Scan for the cell matching the given text and deliver its (x, y) coordinate at center. 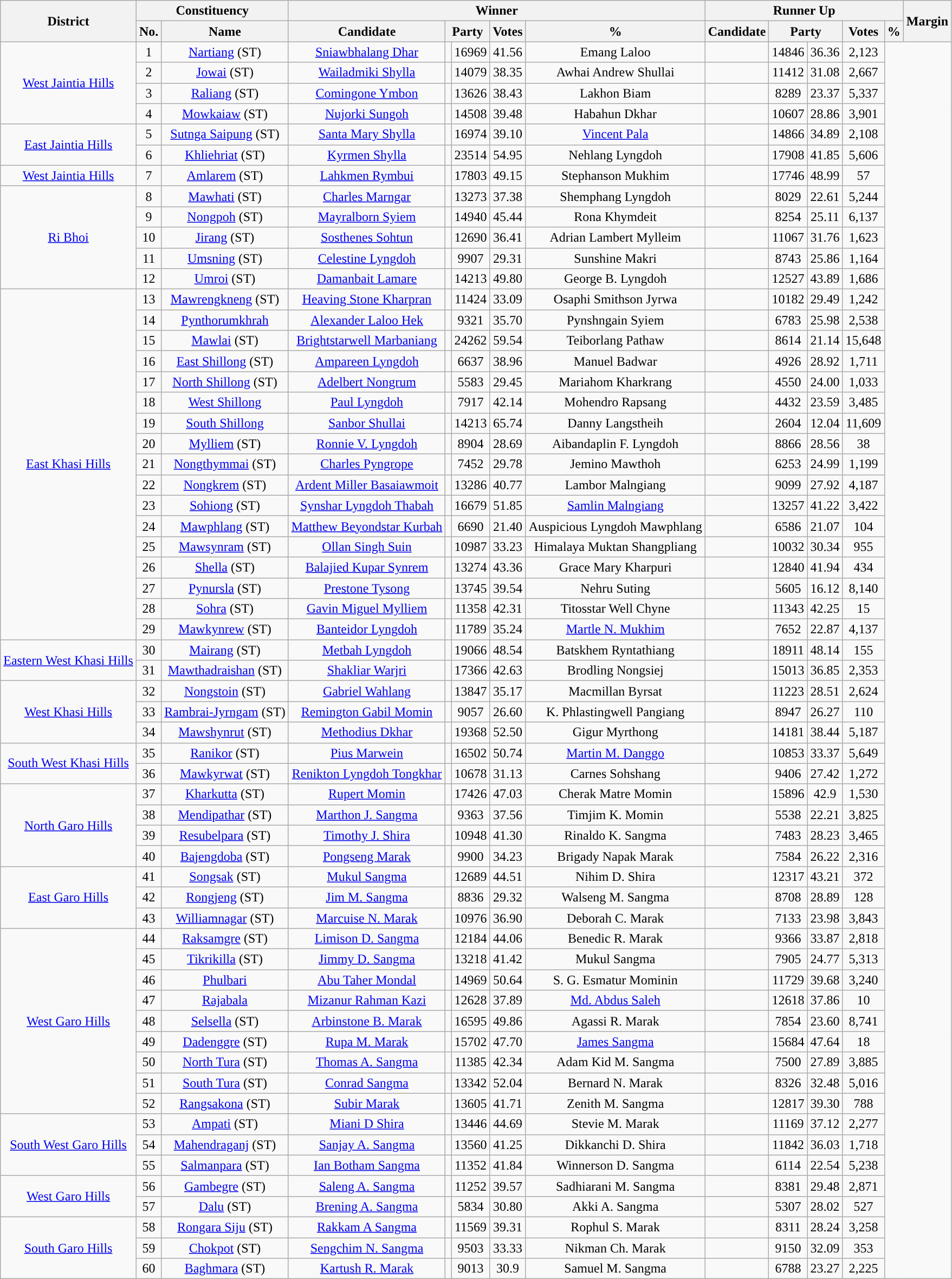
42.9 (825, 794)
12840 (788, 567)
10976 (470, 918)
58 (148, 1227)
43.36 (508, 567)
1,711 (864, 361)
6783 (788, 320)
44.51 (508, 877)
34.23 (508, 856)
16502 (470, 753)
Mohendro Rapsang (616, 402)
2,123 (864, 52)
Nartiang (ST) (225, 52)
Akki A. Sangma (616, 1206)
16595 (470, 1021)
37.89 (508, 1001)
East Khasi Hills (68, 465)
15013 (788, 671)
10987 (470, 547)
South Shillong (225, 423)
42.25 (825, 609)
South Tura (ST) (225, 1083)
19 (148, 423)
2,353 (864, 671)
8029 (788, 196)
Mawlai (ST) (225, 341)
1,718 (864, 1145)
Samuel M. Sangma (616, 1269)
19368 (470, 732)
11252 (470, 1186)
13257 (788, 505)
Shakliar Warjri (367, 671)
9321 (470, 320)
Brodling Nongsiej (616, 671)
Name (225, 31)
49.86 (508, 1021)
4,187 (864, 485)
5834 (470, 1206)
6 (148, 155)
Banteidor Lyngdoh (367, 629)
28.51 (825, 691)
Sohiong (ST) (225, 505)
Adrian Lambert Mylleim (616, 237)
George B. Lyngdoh (616, 279)
23.37 (825, 93)
15684 (788, 1042)
Stephanson Mukhim (616, 176)
15,648 (864, 341)
Miani D Shira (367, 1124)
7500 (788, 1062)
Deborah C. Marak (616, 918)
Nihim D. Shira (616, 877)
14508 (470, 114)
37.38 (508, 196)
13446 (470, 1124)
13286 (470, 485)
Sniawbhalang Dhar (367, 52)
Thomas A. Sangma (367, 1062)
Marthon J. Sangma (367, 815)
8947 (788, 712)
23.59 (825, 402)
10032 (788, 547)
23.98 (825, 918)
25.86 (825, 258)
5605 (788, 588)
45.44 (508, 217)
Adam Kid M. Sangma (616, 1062)
50.64 (508, 980)
372 (864, 877)
Sunshine Makri (616, 258)
51.85 (508, 505)
6586 (788, 526)
12184 (470, 939)
8 (148, 196)
Mariahom Kharkrang (616, 382)
Umroi (ST) (225, 279)
Constituency (212, 11)
44 (148, 939)
5,238 (864, 1165)
24.00 (825, 382)
Agassi R. Marak (616, 1021)
41.22 (825, 505)
5,244 (864, 196)
Raksamgre (ST) (225, 939)
Umsning (ST) (225, 258)
Manuel Badwar (616, 361)
13274 (470, 567)
8743 (788, 258)
12527 (788, 279)
6637 (470, 361)
8614 (788, 341)
353 (864, 1248)
Dadenggre (ST) (225, 1042)
17803 (470, 176)
10607 (788, 114)
9366 (788, 939)
13605 (470, 1103)
Timjim K. Momin (616, 815)
Celestine Lyngdoh (367, 258)
42.34 (508, 1062)
Stevie M. Marak (616, 1124)
39.68 (825, 980)
30 (148, 650)
5 (148, 134)
North Garo Hills (68, 825)
10678 (470, 774)
17426 (470, 794)
Rinaldo K. Sangma (616, 835)
Ranikor (ST) (225, 753)
Kharkutta (ST) (225, 794)
46 (148, 980)
Mawrengkneng (ST) (225, 300)
Brening A. Sangma (367, 1206)
10853 (788, 753)
22 (148, 485)
7 (148, 176)
Eastern West Khasi Hills (68, 660)
41.84 (508, 1165)
Dikkanchi D. Shira (616, 1145)
11,609 (864, 423)
12690 (470, 237)
11729 (788, 980)
1,033 (864, 382)
36.03 (825, 1145)
9503 (470, 1248)
5538 (788, 815)
Jirang (ST) (225, 237)
Sohra (ST) (225, 609)
33.87 (825, 939)
Remington Gabil Momin (367, 712)
53 (148, 1124)
11067 (788, 237)
39.10 (508, 134)
Mawphlang (ST) (225, 526)
5,649 (864, 753)
41.56 (508, 52)
41.25 (508, 1145)
39.30 (825, 1103)
65.74 (508, 423)
32 (148, 691)
9907 (470, 258)
104 (864, 526)
Titosstar Well Chyne (616, 609)
3,825 (864, 815)
39.54 (508, 588)
Rupa M. Marak (367, 1042)
Macmillan Byrsat (616, 691)
K. Phlastingwell Pangiang (616, 712)
7584 (788, 856)
Balajied Kupar Synrem (367, 567)
42.63 (508, 671)
Sanbor Shullai (367, 423)
Mawkyrwat (ST) (225, 774)
7452 (470, 464)
29.48 (825, 1186)
11169 (788, 1124)
South West Garo Hills (68, 1145)
25 (148, 547)
17 (148, 382)
Nongkrem (ST) (225, 485)
Charles Marngar (367, 196)
9406 (788, 774)
13273 (470, 196)
2,225 (864, 1269)
24.77 (825, 959)
Brigady Napak Marak (616, 856)
41 (148, 877)
6788 (788, 1269)
42 (148, 897)
9363 (470, 815)
Damanbait Lamare (367, 279)
26.27 (825, 712)
8904 (470, 444)
8326 (788, 1083)
28.56 (825, 444)
33.09 (508, 300)
Samlin Malngiang (616, 505)
Margin (927, 21)
24 (148, 526)
30.80 (508, 1206)
Rongjeng (ST) (225, 897)
Prestone Tysong (367, 588)
14866 (788, 134)
Mawsynram (ST) (225, 547)
Walseng M. Sangma (616, 897)
Teiborlang Pathaw (616, 341)
30.9 (508, 1269)
Rangsakona (ST) (225, 1103)
Limison D. Sangma (367, 939)
District (68, 21)
Jim M. Sangma (367, 897)
11424 (470, 300)
Sutnga Saipung (ST) (225, 134)
155 (864, 650)
18911 (788, 650)
47.64 (825, 1042)
Ri Bhoi (68, 237)
8866 (788, 444)
40.77 (508, 485)
23.60 (825, 1021)
Rambrai-Jyrngam (ST) (225, 712)
Marcuise N. Marak (367, 918)
Nikman Ch. Marak (616, 1248)
15702 (470, 1042)
26.22 (825, 856)
Jowai (ST) (225, 73)
11385 (470, 1062)
21.40 (508, 526)
27 (148, 588)
5,187 (864, 732)
955 (864, 547)
13 (148, 300)
Danny Langstheih (616, 423)
28.89 (825, 897)
6253 (788, 464)
13342 (470, 1083)
12628 (470, 1001)
32.48 (825, 1083)
2604 (788, 423)
8311 (788, 1227)
Lambor Malngiang (616, 485)
28.23 (825, 835)
Brightstarwell Marbaniang (367, 341)
East Garo Hills (68, 897)
15896 (788, 794)
48 (148, 1021)
6114 (788, 1165)
9 (148, 217)
8289 (788, 93)
Mizanur Rahman Kazi (367, 1001)
28 (148, 609)
16974 (470, 134)
28.24 (825, 1227)
West Khasi Hills (68, 712)
Nongthymmai (ST) (225, 464)
36.90 (508, 918)
Ronnie V. Lyngdoh (367, 444)
Phulbari (225, 980)
Amlarem (ST) (225, 176)
54 (148, 1145)
Selsella (ST) (225, 1021)
11 (148, 258)
10182 (788, 300)
Mahendraganj (ST) (225, 1145)
54.95 (508, 155)
Arbinstone B. Marak (367, 1021)
Ian Botham Sangma (367, 1165)
52 (148, 1103)
Rophul S. Marak (616, 1227)
9099 (788, 485)
14846 (788, 52)
Ampati (ST) (225, 1124)
North Tura (ST) (225, 1062)
Williamnagar (ST) (225, 918)
28.02 (825, 1206)
Chokpot (ST) (225, 1248)
37.86 (825, 1001)
Ampareen Lyngdoh (367, 361)
11789 (470, 629)
Habahun Dkhar (616, 114)
Pius Marwein (367, 753)
20 (148, 444)
1,530 (864, 794)
Kartush R. Marak (367, 1269)
128 (864, 897)
21 (148, 464)
Aibandaplin F. Lyngdoh (616, 444)
5,606 (864, 155)
9013 (470, 1269)
38.35 (508, 73)
14969 (470, 980)
Pongseng Marak (367, 856)
Mawhati (ST) (225, 196)
3,901 (864, 114)
Jimmy D. Sangma (367, 959)
17746 (788, 176)
1,164 (864, 258)
Resubelpara (ST) (225, 835)
33 (148, 712)
25.98 (825, 320)
3,843 (864, 918)
13745 (470, 588)
434 (864, 567)
7917 (470, 402)
Shella (ST) (225, 567)
24.99 (825, 464)
Martle N. Mukhim (616, 629)
South West Khasi Hills (68, 763)
Heaving Stone Kharpran (367, 300)
27.42 (825, 774)
1,242 (864, 300)
Nujorki Sungoh (367, 114)
S. G. Esmatur Mominin (616, 980)
Jemino Mawthoh (616, 464)
Saleng A. Sangma (367, 1186)
3,240 (864, 980)
48.14 (825, 650)
11842 (788, 1145)
42.31 (508, 609)
23 (148, 505)
Sengchim N. Sangma (367, 1248)
Mowkaiaw (ST) (225, 114)
Khliehriat (ST) (225, 155)
38.44 (825, 732)
22.21 (825, 815)
49 (148, 1042)
Martin M. Danggo (616, 753)
28.92 (825, 361)
Rakkam A Sangma (367, 1227)
8,140 (864, 588)
Ollan Singh Suin (367, 547)
38.43 (508, 93)
3,465 (864, 835)
36 (148, 774)
37.56 (508, 815)
Baghmara (ST) (225, 1269)
17908 (788, 155)
Shemphang Lyngdoh (616, 196)
31.13 (508, 774)
1,199 (864, 464)
5,016 (864, 1083)
12689 (470, 877)
3 (148, 93)
Emang Laloo (616, 52)
Synshar Lyngdoh Thabah (367, 505)
1,686 (864, 279)
14181 (788, 732)
5307 (788, 1206)
5,337 (864, 93)
41.94 (825, 567)
2,316 (864, 856)
28.69 (508, 444)
36.36 (825, 52)
Pynshngain Syiem (616, 320)
East Jaintia Hills (68, 145)
13626 (470, 93)
Bajengdoba (ST) (225, 856)
110 (864, 712)
Pynursla (ST) (225, 588)
527 (864, 1206)
29.78 (508, 464)
10948 (470, 835)
13560 (470, 1145)
Rupert Momin (367, 794)
Lahkmen Rymbui (367, 176)
4 (148, 114)
33.23 (508, 547)
Adelbert Nongrum (367, 382)
23514 (470, 155)
Nongpoh (ST) (225, 217)
48.54 (508, 650)
Wailadmiki Shylla (367, 73)
2,624 (864, 691)
Gabriel Wahlang (367, 691)
Tikrikilla (ST) (225, 959)
2,538 (864, 320)
5583 (470, 382)
12817 (788, 1103)
50.74 (508, 753)
12 (148, 279)
12618 (788, 1001)
28.86 (825, 114)
Subir Marak (367, 1103)
22.54 (825, 1165)
25.11 (825, 217)
Mawkynrew (ST) (225, 629)
40 (148, 856)
Nongstoin (ST) (225, 691)
Cherak Matre Momin (616, 794)
James Sangma (616, 1042)
47.70 (508, 1042)
12.04 (825, 423)
14940 (470, 217)
11569 (470, 1227)
50 (148, 1062)
3,422 (864, 505)
No. (148, 31)
Vincent Pala (616, 134)
29.49 (825, 300)
Runner Up (804, 11)
30.34 (825, 547)
Ardent Miller Basaiawmoit (367, 485)
4,137 (864, 629)
11412 (788, 73)
8381 (788, 1186)
6690 (470, 526)
Metbah Lyngdoh (367, 650)
South Garo Hills (68, 1248)
Grace Mary Kharpuri (616, 567)
34 (148, 732)
47 (148, 1001)
Dalu (ST) (225, 1206)
24262 (470, 341)
14079 (470, 73)
8,741 (864, 1021)
788 (864, 1103)
Auspicious Lyngdoh Mawphlang (616, 526)
Sadhiarani M. Sangma (616, 1186)
22.61 (825, 196)
1,623 (864, 237)
Winner (496, 11)
Mendipathar (ST) (225, 815)
11223 (788, 691)
36.85 (825, 671)
Gavin Miguel Mylliem (367, 609)
Paul Lyngdoh (367, 402)
8708 (788, 897)
32.09 (825, 1248)
Gigur Myrthong (616, 732)
Osaphi Smithson Jyrwa (616, 300)
26 (148, 567)
45 (148, 959)
7854 (788, 1021)
35.70 (508, 320)
Benedic R. Marak (616, 939)
39 (148, 835)
16679 (470, 505)
29.45 (508, 382)
Comingone Ymbon (367, 93)
60 (148, 1269)
Sanjay A. Sangma (367, 1145)
4432 (788, 402)
37.12 (825, 1124)
38.96 (508, 361)
11352 (470, 1165)
22.87 (825, 629)
33.33 (508, 1248)
29.32 (508, 897)
Matthew Beyondstar Kurbah (367, 526)
4550 (788, 382)
36.41 (508, 237)
Lakhon Biam (616, 93)
Zenith M. Sangma (616, 1103)
Salmanpara (ST) (225, 1165)
21.07 (825, 526)
11343 (788, 609)
9057 (470, 712)
7133 (788, 918)
Bernard N. Marak (616, 1083)
55 (148, 1165)
Conrad Sangma (367, 1083)
41.85 (825, 155)
29 (148, 629)
49.80 (508, 279)
West Shillong (225, 402)
41.42 (508, 959)
19066 (470, 650)
Mayralborn Syiem (367, 217)
Renikton Lyngdoh Tongkhar (367, 774)
Sosthenes Sohtun (367, 237)
9900 (470, 856)
42.14 (508, 402)
Rongara Siju (ST) (225, 1227)
Kyrmen Shylla (367, 155)
27.89 (825, 1062)
39.57 (508, 1186)
2,667 (864, 73)
52.04 (508, 1083)
14 (148, 320)
39.48 (508, 114)
Rona Khymdeit (616, 217)
7652 (788, 629)
Santa Mary Shylla (367, 134)
5,313 (864, 959)
Awhai Andrew Shullai (616, 73)
35 (148, 753)
Raliang (ST) (225, 93)
12317 (788, 877)
31 (148, 671)
27.92 (825, 485)
Nehlang Lyngdoh (616, 155)
31.76 (825, 237)
43.89 (825, 279)
49.15 (508, 176)
Alexander Laloo Hek (367, 320)
13218 (470, 959)
59.54 (508, 341)
13847 (470, 691)
Batskhem Ryntathiang (616, 650)
26.60 (508, 712)
Mawthadraishan (ST) (225, 671)
48.99 (825, 176)
3,258 (864, 1227)
37 (148, 794)
2,818 (864, 939)
7905 (788, 959)
Timothy J. Shira (367, 835)
41.71 (508, 1103)
8254 (788, 217)
Abu Taher Mondal (367, 980)
7483 (788, 835)
Md. Abdus Saleh (616, 1001)
16 (148, 361)
3,485 (864, 402)
2,871 (864, 1186)
Charles Pyngrope (367, 464)
6,137 (864, 217)
4926 (788, 361)
52.50 (508, 732)
11358 (470, 609)
16.12 (825, 588)
51 (148, 1083)
16969 (470, 52)
43 (148, 918)
56 (148, 1186)
Mairang (ST) (225, 650)
Pynthorumkhrah (225, 320)
Winnerson D. Sangma (616, 1165)
43.21 (825, 877)
17366 (470, 671)
Himalaya Muktan Shangpliang (616, 547)
9150 (788, 1248)
Mylliem (ST) (225, 444)
35.17 (508, 691)
31.08 (825, 73)
59 (148, 1248)
3,885 (864, 1062)
33.37 (825, 753)
2 (148, 73)
23.27 (825, 1269)
2,277 (864, 1124)
North Shillong (ST) (225, 382)
Carnes Sohshang (616, 774)
39.31 (508, 1227)
2,108 (864, 134)
35.24 (508, 629)
34.89 (825, 134)
Nehru Suting (616, 588)
Mawshynrut (ST) (225, 732)
1,272 (864, 774)
Methodius Dkhar (367, 732)
1 (148, 52)
21.14 (825, 341)
44.69 (508, 1124)
41.30 (508, 835)
Rajabala (225, 1001)
44.06 (508, 939)
Gambegre (ST) (225, 1186)
8836 (470, 897)
29.31 (508, 258)
East Shillong (ST) (225, 361)
47.03 (508, 794)
Songsak (ST) (225, 877)
